From the cell containing the given text, extract its center point as (x, y) coordinate. 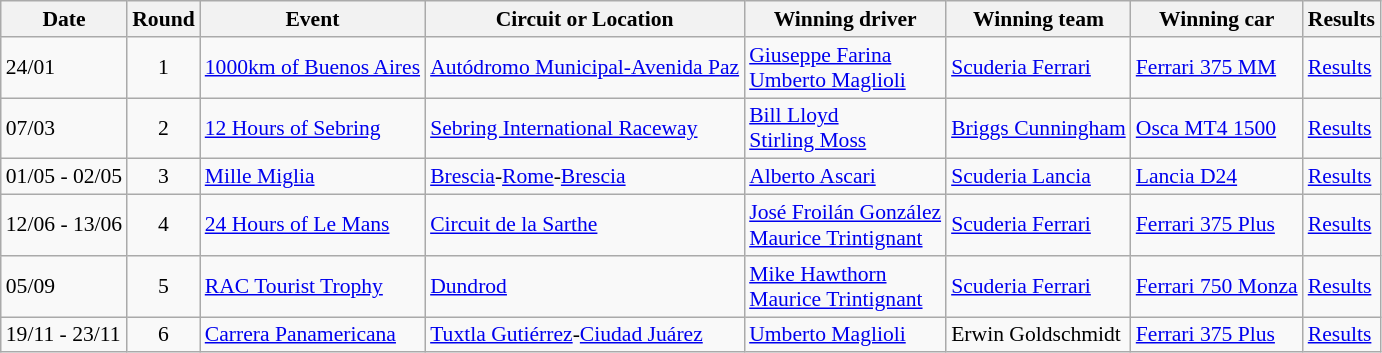
Umberto Maglioli (845, 335)
2 (164, 128)
Briggs Cunningham (1038, 128)
Round (164, 19)
Ferrari 375 MM (1217, 68)
Sebring International Raceway (584, 128)
Winning team (1038, 19)
Dundrod (584, 286)
6 (164, 335)
07/03 (64, 128)
Osca MT4 1500 (1217, 128)
4 (164, 226)
05/09 (64, 286)
01/05 - 02/05 (64, 177)
Bill Lloyd Stirling Moss (845, 128)
Winning driver (845, 19)
19/11 - 23/11 (64, 335)
Alberto Ascari (845, 177)
Lancia D24 (1217, 177)
José Froilán González Maurice Trintignant (845, 226)
24 Hours of Le Mans (312, 226)
Giuseppe Farina Umberto Maglioli (845, 68)
Circuit de la Sarthe (584, 226)
Carrera Panamericana (312, 335)
RAC Tourist Trophy (312, 286)
Autódromo Municipal-Avenida Paz (584, 68)
Date (64, 19)
Scuderia Lancia (1038, 177)
Brescia-Rome-Brescia (584, 177)
Mike Hawthorn Maurice Trintignant (845, 286)
Event (312, 19)
Circuit or Location (584, 19)
Mille Miglia (312, 177)
Winning car (1217, 19)
Erwin Goldschmidt (1038, 335)
3 (164, 177)
12/06 - 13/06 (64, 226)
5 (164, 286)
1 (164, 68)
Ferrari 750 Monza (1217, 286)
24/01 (64, 68)
12 Hours of Sebring (312, 128)
Tuxtla Gutiérrez-Ciudad Juárez (584, 335)
1000km of Buenos Aires (312, 68)
